From the cell containing the given text, extract its center point as [X, Y] coordinate. 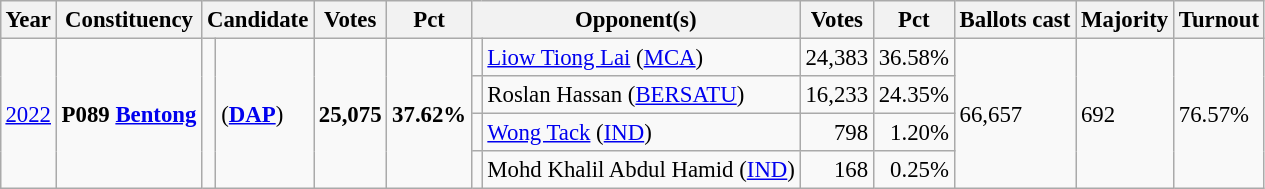
Wong Tack (IND) [641, 133]
Constituency [128, 20]
0.25% [914, 170]
1.20% [914, 133]
P089 Bentong [128, 113]
Mohd Khalil Abdul Hamid (IND) [641, 170]
24.35% [914, 95]
(DAP) [265, 113]
Opponent(s) [636, 20]
2022 [28, 113]
37.62% [430, 113]
692 [1125, 113]
Year [28, 20]
168 [836, 170]
25,075 [350, 113]
Liow Tiong Lai (MCA) [641, 57]
Roslan Hassan (BERSATU) [641, 95]
36.58% [914, 57]
76.57% [1218, 113]
16,233 [836, 95]
Ballots cast [1014, 20]
798 [836, 133]
Majority [1125, 20]
Turnout [1218, 20]
24,383 [836, 57]
Candidate [258, 20]
66,657 [1014, 113]
